Locate the cell with the specified text and output its [x, y] center coordinate. 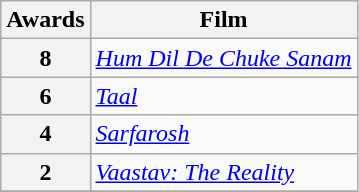
Sarfarosh [224, 134]
Awards [46, 20]
Film [224, 20]
4 [46, 134]
Hum Dil De Chuke Sanam [224, 58]
2 [46, 172]
Taal [224, 96]
8 [46, 58]
6 [46, 96]
Vaastav: The Reality [224, 172]
